Provide the [X, Y] coordinate of the cell's center where the given text is located.  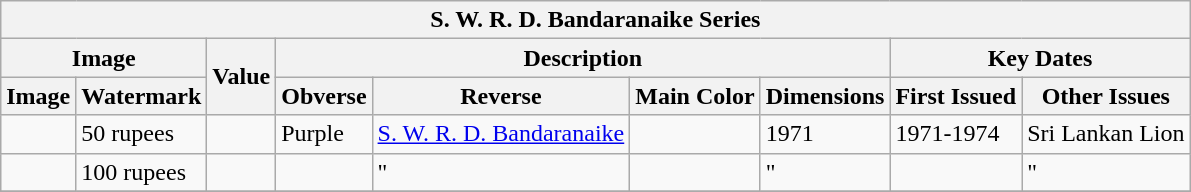
100 rupees [142, 172]
Dimensions [825, 96]
Sri Lankan Lion [1106, 134]
S. W. R. D. Bandaranaike [501, 134]
1971 [825, 134]
1971-1974 [956, 134]
First Issued [956, 96]
50 rupees [142, 134]
Watermark [142, 96]
Key Dates [1040, 58]
Purple [324, 134]
Obverse [324, 96]
Other Issues [1106, 96]
Reverse [501, 96]
Value [242, 77]
S. W. R. D. Bandaranaike Series [596, 20]
Description [583, 58]
Main Color [695, 96]
